Identify which cell holds the provided text, then report its (x, y) central coordinate. 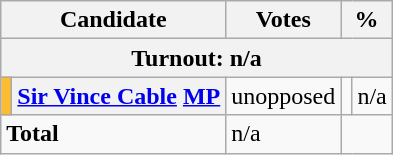
% (366, 20)
Total (114, 134)
Sir Vince Cable MP (119, 96)
Votes (284, 20)
Candidate (114, 20)
unopposed (284, 96)
Turnout: n/a (197, 58)
